Output the (x, y) coordinate of the center of the cell containing the given text.  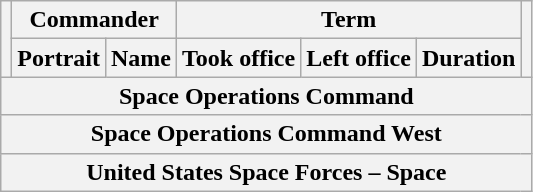
Space Operations Command West (266, 134)
Space Operations Command (266, 96)
Name (140, 58)
Left office (359, 58)
Commander (94, 20)
Term (349, 20)
Duration (468, 58)
Portrait (59, 58)
United States Space Forces – Space (266, 172)
Took office (239, 58)
